Capture the cell that displays the provided text and extract its (x, y) central coordinate. 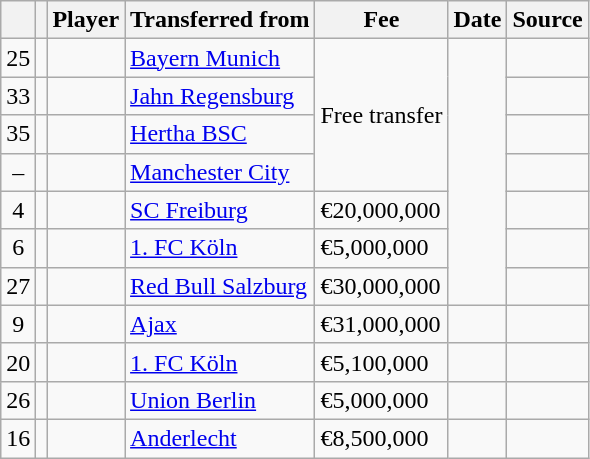
33 (18, 96)
– (18, 172)
€31,000,000 (382, 324)
€20,000,000 (382, 210)
Transferred from (220, 20)
6 (18, 248)
Free transfer (382, 115)
Source (548, 20)
Manchester City (220, 172)
Hertha BSC (220, 134)
Ajax (220, 324)
Date (478, 20)
Jahn Regensburg (220, 96)
Red Bull Salzburg (220, 286)
20 (18, 362)
SC Freiburg (220, 210)
Union Berlin (220, 400)
16 (18, 438)
35 (18, 134)
25 (18, 58)
27 (18, 286)
Bayern Munich (220, 58)
26 (18, 400)
Player (86, 20)
Anderlecht (220, 438)
Fee (382, 20)
€30,000,000 (382, 286)
9 (18, 324)
€5,100,000 (382, 362)
4 (18, 210)
€8,500,000 (382, 438)
